Output the (x, y) coordinate of the center of the cell containing the given text.  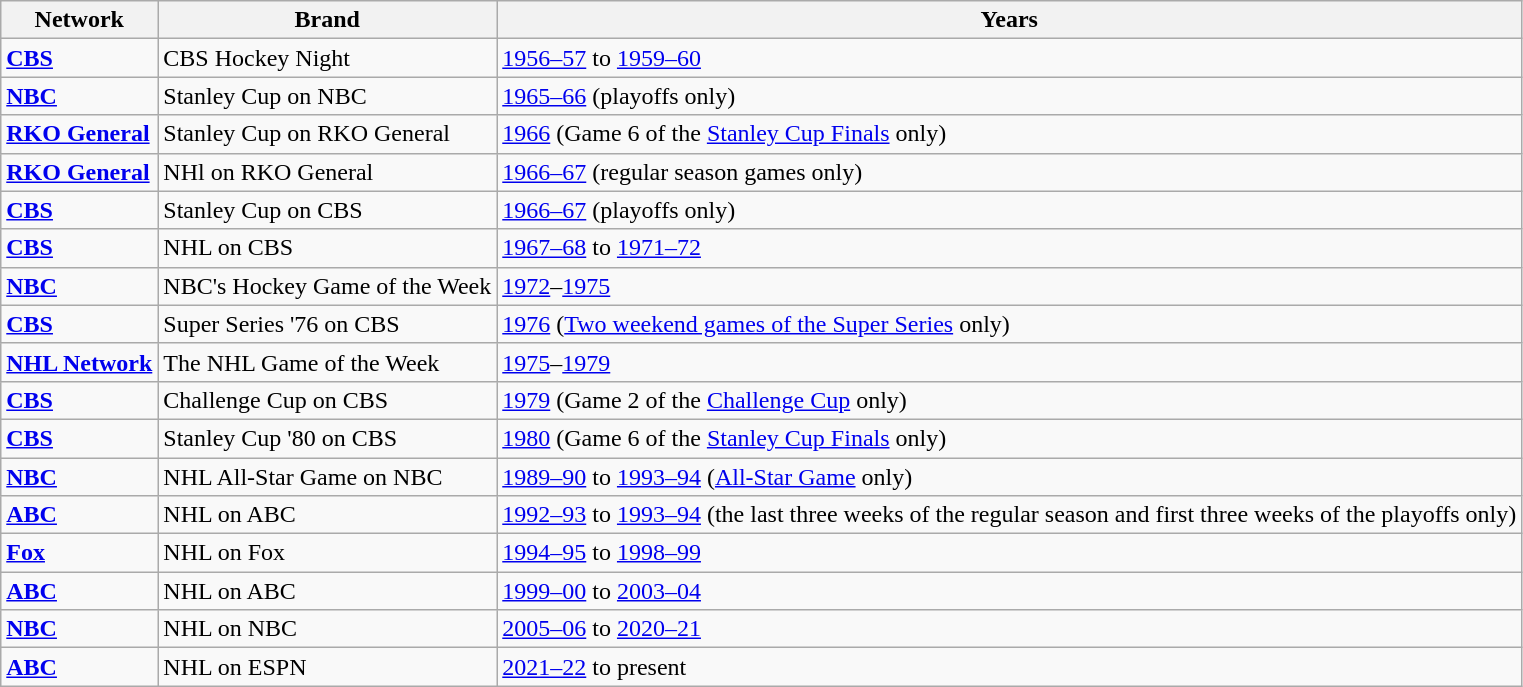
1976 (Two weekend games of the Super Series only) (1010, 324)
NHL Network (80, 362)
1966 (Game 6 of the Stanley Cup Finals only) (1010, 134)
NHL All-Star Game on NBC (328, 477)
1975–1979 (1010, 362)
The NHL Game of the Week (328, 362)
1999–00 to 2003–04 (1010, 591)
1965–66 (playoffs only) (1010, 96)
Years (1010, 20)
NHL on Fox (328, 553)
Stanley Cup on NBC (328, 96)
Stanley Cup on RKO General (328, 134)
Fox (80, 553)
Brand (328, 20)
NHL on NBC (328, 629)
Super Series '76 on CBS (328, 324)
1989–90 to 1993–94 (All-Star Game only) (1010, 477)
Stanley Cup '80 on CBS (328, 438)
1966–67 (regular season games only) (1010, 172)
NHL on ESPN (328, 667)
1967–68 to 1971–72 (1010, 248)
2005–06 to 2020–21 (1010, 629)
Challenge Cup on CBS (328, 400)
Stanley Cup on CBS (328, 210)
1994–95 to 1998–99 (1010, 553)
1966–67 (playoffs only) (1010, 210)
1972–1975 (1010, 286)
1980 (Game 6 of the Stanley Cup Finals only) (1010, 438)
1992–93 to 1993–94 (the last three weeks of the regular season and first three weeks of the playoffs only) (1010, 515)
NHl on RKO General (328, 172)
2021–22 to present (1010, 667)
NBC's Hockey Game of the Week (328, 286)
CBS Hockey Night (328, 58)
Network (80, 20)
NHL on CBS (328, 248)
1956–57 to 1959–60 (1010, 58)
1979 (Game 2 of the Challenge Cup only) (1010, 400)
